Detect which cell encompasses the target text, then output its (X, Y) center coordinate. 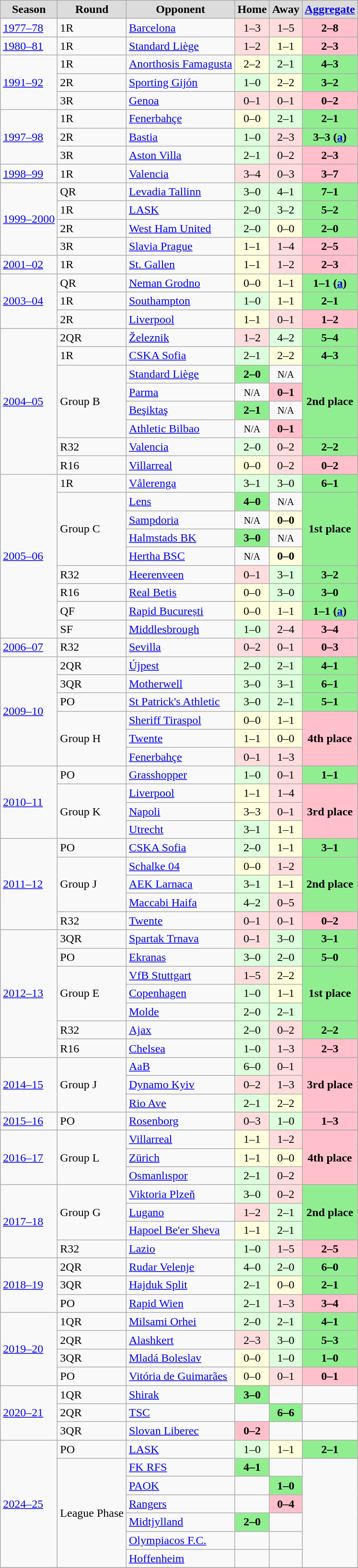
1980–81 (29, 46)
VfB Stuttgart (180, 975)
Újpest (180, 666)
Vitória de Guimarães (180, 1376)
Levadia Tallinn (180, 192)
Slovan Liberec (180, 1431)
Heerenveen (180, 575)
Rapid Wien (180, 1303)
5–4 (330, 338)
2009–10 (29, 711)
2015–16 (29, 1121)
Aston Villa (180, 155)
Season (29, 10)
Aggregate (330, 10)
Middlesbrough (180, 629)
2020–21 (29, 1413)
Athletic Bilbao (180, 429)
Rudar Velenje (180, 1267)
2017–18 (29, 1221)
Round (92, 10)
2005–06 (29, 556)
Home (252, 10)
Ekranas (180, 957)
St. Gallen (180, 265)
5–2 (330, 210)
Genoa (180, 101)
5–0 (330, 957)
Utrecht (180, 830)
Barcelona (180, 28)
PAOK (180, 1486)
2–4 (286, 629)
Group C (92, 529)
Lugano (180, 1212)
Napoli (180, 812)
Group L (92, 1158)
Dynamo Kyiv (180, 1084)
3–3 (a) (330, 137)
Group K (92, 811)
2014–15 (29, 1084)
Opponent (180, 10)
2019–20 (29, 1349)
Spartak Trnava (180, 939)
West Ham United (180, 228)
Grasshopper (180, 775)
2012–13 (29, 993)
Železnik (180, 338)
Group H (92, 738)
Bastia (180, 137)
Group E (92, 993)
1998–99 (29, 173)
3–7 (330, 173)
Vålerenga (180, 483)
2018–19 (29, 1285)
2010–11 (29, 802)
Midtjylland (180, 1522)
7–1 (330, 192)
Mladá Boleslav (180, 1358)
Olympiacos F.C. (180, 1540)
Anorthosis Famagusta (180, 64)
Hoffenheim (180, 1558)
2–8 (330, 28)
Zürich (180, 1158)
Lens (180, 501)
Group B (92, 401)
Beşiktaş (180, 410)
2006–07 (29, 647)
Copenhagen (180, 993)
2004–05 (29, 401)
Sevilla (180, 647)
FK RFS (180, 1467)
0–4 (286, 1504)
Alashkert (180, 1340)
SF (92, 629)
Rio Ave (180, 1103)
Neman Grodno (180, 283)
Rangers (180, 1504)
AEK Larnaca (180, 884)
AaB (180, 1066)
Lazio (180, 1249)
Rosenborg (180, 1121)
Hertha BSC (180, 556)
Real Betis (180, 593)
1997–98 (29, 137)
6–6 (286, 1413)
Sampdoria (180, 519)
Schalke 04 (180, 866)
2011–12 (29, 884)
Slavia Prague (180, 247)
Halmstads BK (180, 538)
2024–25 (29, 1504)
Shirak (180, 1395)
2001–02 (29, 265)
2016–17 (29, 1158)
Group G (92, 1212)
5–1 (330, 702)
2003–04 (29, 301)
3–3 (252, 812)
St Patrick's Athletic (180, 702)
Maccabi Haifa (180, 902)
Sheriff Tiraspol (180, 720)
0–5 (286, 902)
1991–92 (29, 82)
1999–2000 (29, 219)
Hapoel Be'er Sheva (180, 1230)
Osmanlıspor (180, 1176)
Molde (180, 1012)
Hajduk Split (180, 1285)
QF (92, 611)
Sporting Gijón (180, 82)
5–3 (330, 1340)
Chelsea (180, 1048)
Motherwell (180, 684)
League Phase (92, 1513)
Southampton (180, 301)
Viktoria Plzeň (180, 1194)
Away (286, 10)
Milsami Orhei (180, 1321)
Parma (180, 392)
Ajax (180, 1030)
Rapid București (180, 611)
TSC (180, 1413)
1977–78 (29, 28)
